From the cell containing the given text, extract its center point as [x, y] coordinate. 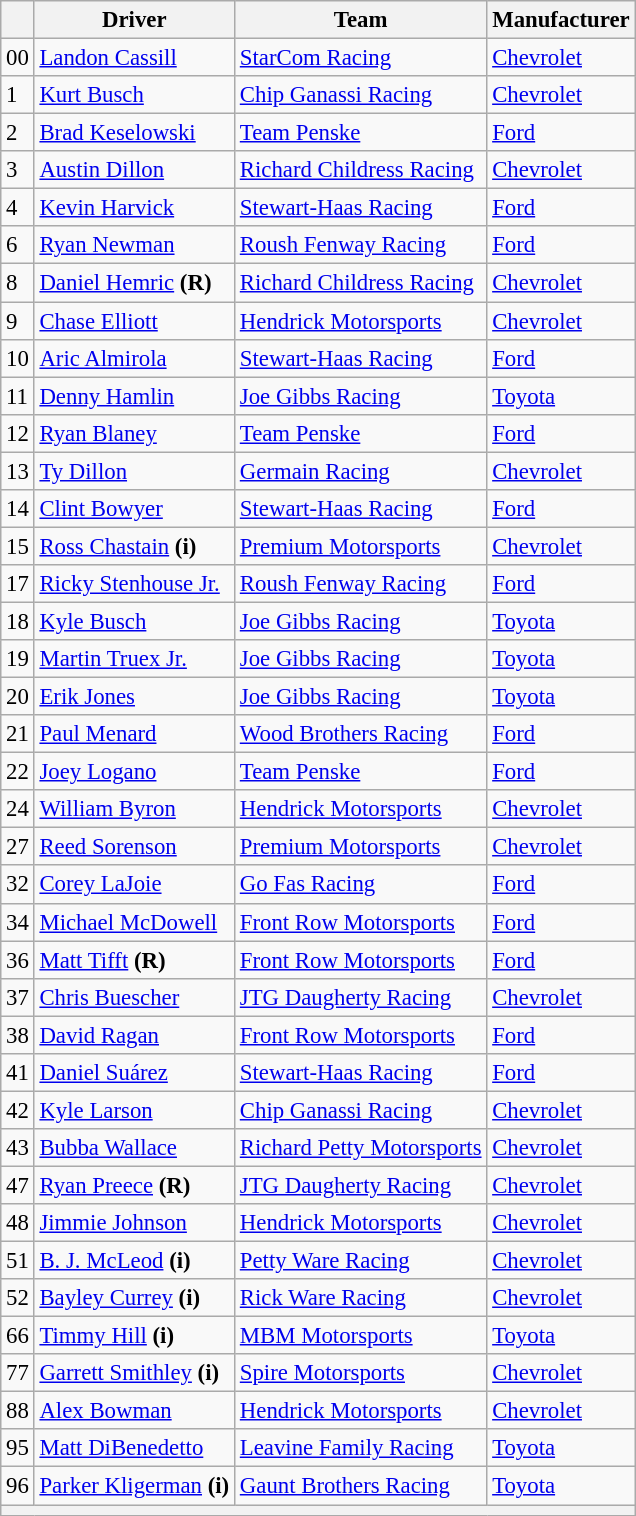
Joey Logano [134, 772]
15 [18, 546]
Bayley Currey (i) [134, 1298]
MBM Motorsports [361, 1336]
95 [18, 1449]
Austin Dillon [134, 170]
Matt Tifft (R) [134, 960]
Erik Jones [134, 697]
96 [18, 1486]
34 [18, 922]
Leavine Family Racing [361, 1449]
14 [18, 509]
88 [18, 1411]
Chris Buescher [134, 997]
48 [18, 1223]
Aric Almirola [134, 358]
Ryan Preece (R) [134, 1185]
Garrett Smithley (i) [134, 1373]
6 [18, 245]
Paul Menard [134, 734]
Ryan Blaney [134, 433]
11 [18, 396]
Landon Cassill [134, 58]
Go Fas Racing [361, 885]
41 [18, 1073]
Spire Motorsports [361, 1373]
Corey LaJoie [134, 885]
Driver [134, 20]
Michael McDowell [134, 922]
Team [361, 20]
Matt DiBenedetto [134, 1449]
20 [18, 697]
Manufacturer [561, 20]
Petty Ware Racing [361, 1261]
42 [18, 1110]
27 [18, 847]
Brad Keselowski [134, 133]
8 [18, 283]
66 [18, 1336]
77 [18, 1373]
Germain Racing [361, 471]
B. J. McLeod (i) [134, 1261]
Bubba Wallace [134, 1148]
Ross Chastain (i) [134, 546]
Reed Sorenson [134, 847]
Gaunt Brothers Racing [361, 1486]
37 [18, 997]
19 [18, 659]
32 [18, 885]
1 [18, 95]
10 [18, 358]
Daniel Hemric (R) [134, 283]
18 [18, 621]
47 [18, 1185]
Rick Ware Racing [361, 1298]
Jimmie Johnson [134, 1223]
38 [18, 1035]
Kevin Harvick [134, 208]
21 [18, 734]
Chase Elliott [134, 321]
Alex Bowman [134, 1411]
13 [18, 471]
52 [18, 1298]
36 [18, 960]
51 [18, 1261]
Kyle Larson [134, 1110]
William Byron [134, 809]
24 [18, 809]
3 [18, 170]
Wood Brothers Racing [361, 734]
17 [18, 584]
4 [18, 208]
Ricky Stenhouse Jr. [134, 584]
David Ragan [134, 1035]
Parker Kligerman (i) [134, 1486]
Ryan Newman [134, 245]
Kurt Busch [134, 95]
Ty Dillon [134, 471]
Kyle Busch [134, 621]
Clint Bowyer [134, 509]
Richard Petty Motorsports [361, 1148]
Martin Truex Jr. [134, 659]
Timmy Hill (i) [134, 1336]
StarCom Racing [361, 58]
22 [18, 772]
43 [18, 1148]
9 [18, 321]
12 [18, 433]
00 [18, 58]
Daniel Suárez [134, 1073]
2 [18, 133]
Denny Hamlin [134, 396]
